Search for the cell housing the specified text and yield its (x, y) center coordinate. 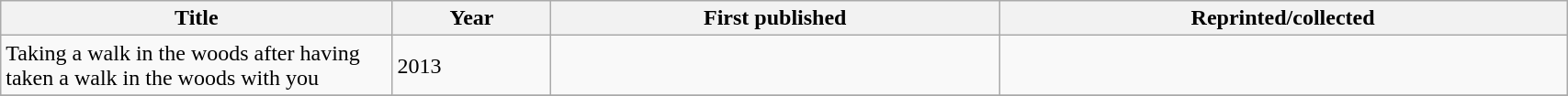
2013 (472, 66)
Reprinted/collected (1283, 18)
Title (197, 18)
First published (775, 18)
Year (472, 18)
Taking a walk in the woods after having taken a walk in the woods with you (197, 66)
